From the cell containing the given text, extract its center point as [X, Y] coordinate. 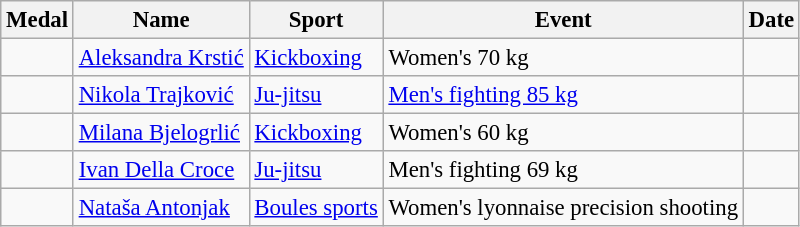
Aleksandra Krstić [161, 58]
Men's fighting 85 kg [563, 95]
Name [161, 20]
Medal [38, 20]
Sport [316, 20]
Nataša Antonjak [161, 208]
Women's 60 kg [563, 133]
Nikola Trajković [161, 95]
Women's 70 kg [563, 58]
Milana Bjelogrlić [161, 133]
Date [771, 20]
Ivan Della Croce [161, 170]
Men's fighting 69 kg [563, 170]
Event [563, 20]
Women's lyonnaise precision shooting [563, 208]
Boules sports [316, 208]
